Scan for the cell matching the given text and deliver its [X, Y] coordinate at center. 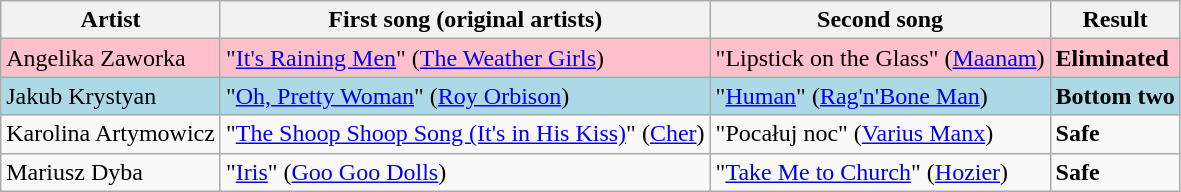
Angelika Zaworka [111, 58]
"Lipstick on the Glass" (Maanam) [880, 58]
"It's Raining Men" (The Weather Girls) [465, 58]
"Oh, Pretty Woman" (Roy Orbison) [465, 96]
Bottom two [1115, 96]
Eliminated [1115, 58]
Result [1115, 20]
"Iris" (Goo Goo Dolls) [465, 172]
"Take Me to Church" (Hozier) [880, 172]
Jakub Krystyan [111, 96]
"The Shoop Shoop Song (It's in His Kiss)" (Cher) [465, 134]
"Pocałuj noc" (Varius Manx) [880, 134]
Second song [880, 20]
Mariusz Dyba [111, 172]
First song (original artists) [465, 20]
Artist [111, 20]
"Human" (Rag'n'Bone Man) [880, 96]
Karolina Artymowicz [111, 134]
